Return [x, y] of the center of cell containing provided text 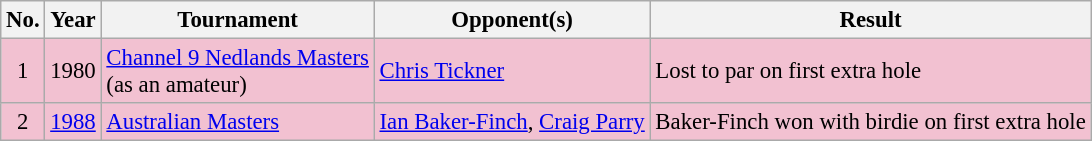
Opponent(s) [512, 20]
Chris Tickner [512, 72]
Channel 9 Nedlands Masters(as an amateur) [238, 72]
1988 [73, 122]
Baker-Finch won with birdie on first extra hole [870, 122]
1 [23, 72]
Lost to par on first extra hole [870, 72]
1980 [73, 72]
Year [73, 20]
Result [870, 20]
No. [23, 20]
2 [23, 122]
Ian Baker-Finch, Craig Parry [512, 122]
Tournament [238, 20]
Australian Masters [238, 122]
